Detect which cell encompasses the target text, then output its [x, y] center coordinate. 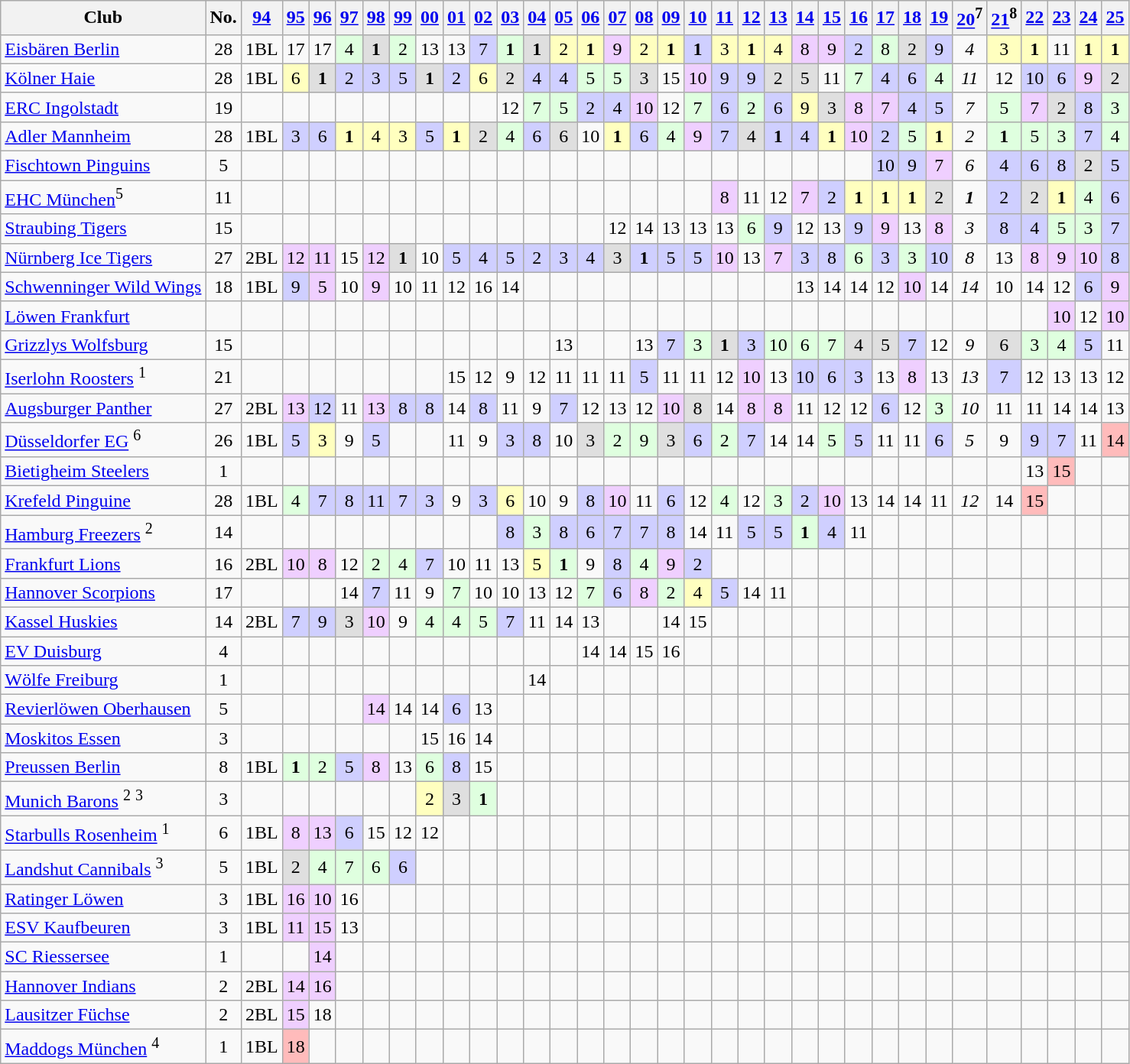
Maddogs München 4 [103, 1047]
Munich Barons 2 3 [103, 800]
Hamburg Freezers 2 [103, 532]
98 [376, 18]
Preussen Berlin [103, 767]
Frankfurt Lions [103, 563]
Straubing Tigers [103, 229]
Moskitos Essen [103, 738]
Lausitzer Füchse [103, 1015]
01 [456, 18]
Schwenninger Wild Wings [103, 287]
Nürnberg Ice Tigers [103, 258]
Krefeld Pinguine [103, 501]
22 [1035, 18]
Eisbären Berlin [103, 49]
Löwen Frankfurt [103, 316]
No. [223, 18]
Augsburger Panther [103, 408]
218 [1005, 18]
SC Riessersee [103, 957]
05 [564, 18]
09 [671, 18]
06 [590, 18]
03 [511, 18]
Revierlöwen Oberhausen [103, 709]
Wölfe Freiburg [103, 680]
07 [618, 18]
EV Duisburg [103, 651]
96 [323, 18]
99 [402, 18]
Adler Mannheim [103, 136]
25 [1115, 18]
Bietigheim Steelers [103, 472]
EHC München5 [103, 197]
ERC Ingolstadt [103, 107]
Iserlohn Roosters 1 [103, 376]
08 [644, 18]
00 [430, 18]
Kölner Haie [103, 78]
95 [295, 18]
Grizzlys Wolfsburg [103, 345]
Düsseldorfer EG 6 [103, 440]
Starbulls Rosenheim 1 [103, 833]
Hannover Scorpions [103, 592]
23 [1061, 18]
02 [483, 18]
21 [223, 376]
Hannover Indians [103, 986]
24 [1089, 18]
Kassel Huskies [103, 621]
207 [969, 18]
26 [223, 440]
94 [261, 18]
ESV Kaufbeuren [103, 928]
04 [537, 18]
Landshut Cannibals 3 [103, 867]
Ratinger Löwen [103, 898]
Fischtown Pinguins [103, 166]
Club [103, 18]
97 [349, 18]
